From the cell containing the given text, extract its center point as [X, Y] coordinate. 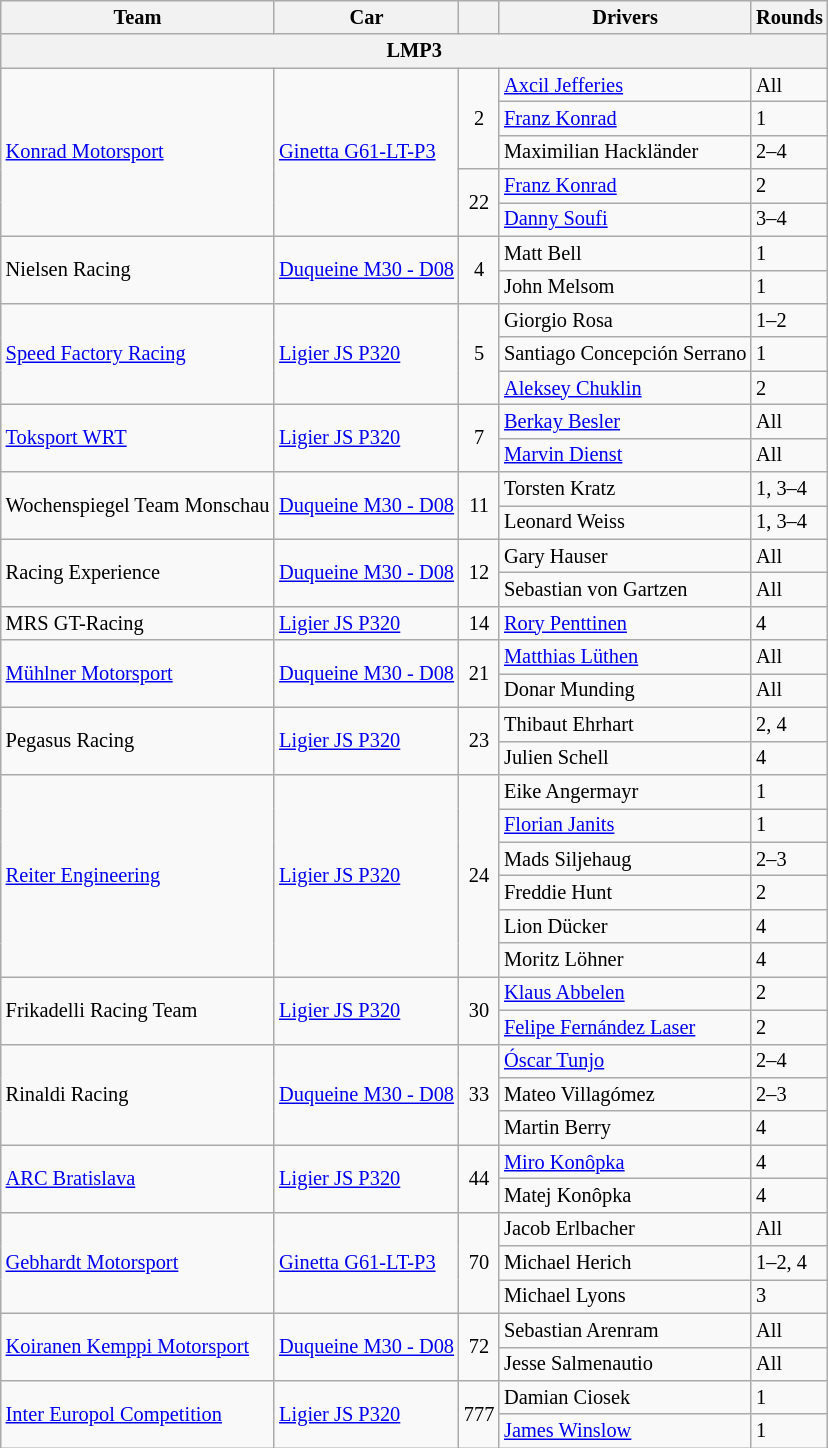
Matej Konôpka [625, 1195]
Matt Bell [625, 253]
Julien Schell [625, 758]
Gebhardt Motorsport [138, 1262]
Michael Herich [625, 1263]
ARC Bratislava [138, 1178]
70 [479, 1262]
Drivers [625, 17]
Koiranen Kemppi Motorsport [138, 1346]
Klaus Abbelen [625, 993]
23 [479, 740]
John Melsom [625, 287]
21 [479, 674]
Mühlner Motorsport [138, 674]
3–4 [790, 219]
Konrad Motorsport [138, 152]
Racing Experience [138, 572]
LMP3 [414, 51]
Sebastian Arenram [625, 1330]
24 [479, 875]
Santiago Concepción Serrano [625, 354]
Berkay Besler [625, 421]
44 [479, 1178]
Freddie Hunt [625, 892]
Rory Penttinen [625, 623]
22 [479, 202]
Matthias Lüthen [625, 657]
Moritz Löhner [625, 960]
Óscar Tunjo [625, 1061]
Speed Factory Racing [138, 354]
Sebastian von Gartzen [625, 589]
Danny Soufi [625, 219]
1–2, 4 [790, 1263]
MRS GT-Racing [138, 623]
33 [479, 1094]
Nielsen Racing [138, 270]
Maximilian Hackländer [625, 152]
Inter Europol Competition [138, 1414]
Team [138, 17]
Jesse Salmenautio [625, 1364]
11 [479, 506]
30 [479, 1010]
14 [479, 623]
Frikadelli Racing Team [138, 1010]
Giorgio Rosa [625, 320]
Mads Siljehaug [625, 859]
Torsten Kratz [625, 489]
Florian Janits [625, 825]
Martin Berry [625, 1128]
Thibaut Ehrhart [625, 724]
Damian Ciosek [625, 1397]
5 [479, 354]
Car [366, 17]
Michael Lyons [625, 1296]
Jacob Erlbacher [625, 1229]
Miro Konôpka [625, 1162]
Toksport WRT [138, 438]
Gary Hauser [625, 556]
Marvin Dienst [625, 455]
12 [479, 572]
Donar Munding [625, 690]
Reiter Engineering [138, 875]
Rounds [790, 17]
2, 4 [790, 724]
Aleksey Chuklin [625, 388]
777 [479, 1414]
1–2 [790, 320]
Rinaldi Racing [138, 1094]
Pegasus Racing [138, 740]
Eike Angermayr [625, 791]
Leonard Weiss [625, 522]
72 [479, 1346]
Wochenspiegel Team Monschau [138, 506]
Mateo Villagómez [625, 1094]
James Winslow [625, 1431]
Felipe Fernández Laser [625, 1027]
7 [479, 438]
Lion Dücker [625, 926]
3 [790, 1296]
Axcil Jefferies [625, 85]
